Output the [x, y] coordinate of the center of the cell containing the given text.  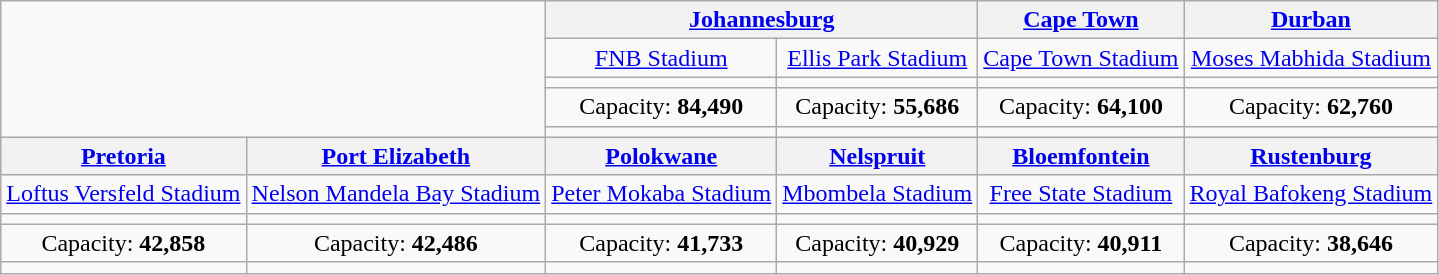
Peter Mokaba Stadium [662, 194]
Capacity: 62,760 [1311, 107]
Moses Mabhida Stadium [1311, 58]
Capacity: 40,929 [878, 243]
Bloemfontein [1081, 156]
Cape Town [1081, 20]
Nelspruit [878, 156]
Capacity: 41,733 [662, 243]
Durban [1311, 20]
Capacity: 55,686 [878, 107]
Capacity: 42,486 [396, 243]
Rustenburg [1311, 156]
Johannesburg [762, 20]
Pretoria [124, 156]
Cape Town Stadium [1081, 58]
FNB Stadium [662, 58]
Free State Stadium [1081, 194]
Port Elizabeth [396, 156]
Capacity: 38,646 [1311, 243]
Capacity: 84,490 [662, 107]
Royal Bafokeng Stadium [1311, 194]
Capacity: 40,911 [1081, 243]
Capacity: 64,100 [1081, 107]
Capacity: 42,858 [124, 243]
Loftus Versfeld Stadium [124, 194]
Ellis Park Stadium [878, 58]
Mbombela Stadium [878, 194]
Nelson Mandela Bay Stadium [396, 194]
Polokwane [662, 156]
